Extract the [X, Y] coordinate from the center of the cell holding the provided text.  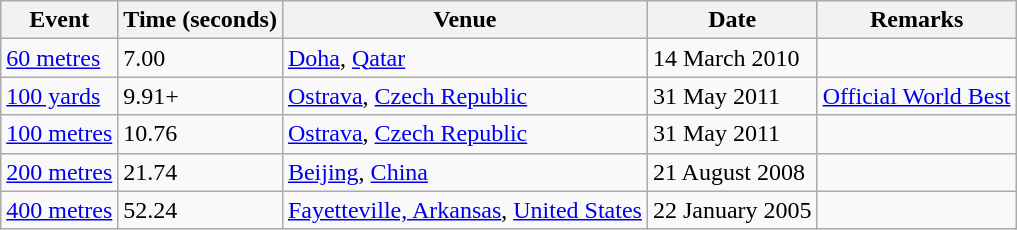
100 yards [60, 96]
Time (seconds) [200, 20]
Doha, Qatar [464, 58]
Beijing, China [464, 172]
22 January 2005 [732, 210]
10.76 [200, 134]
Date [732, 20]
Fayetteville, Arkansas, United States [464, 210]
400 metres [60, 210]
21.74 [200, 172]
100 metres [60, 134]
Venue [464, 20]
7.00 [200, 58]
52.24 [200, 210]
60 metres [60, 58]
14 March 2010 [732, 58]
Event [60, 20]
200 metres [60, 172]
21 August 2008 [732, 172]
9.91+ [200, 96]
Official World Best [916, 96]
Remarks [916, 20]
